Capture the cell that displays the provided text and extract its (x, y) central coordinate. 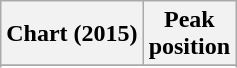
Peak position (189, 34)
Chart (2015) (72, 34)
